Pinpoint the cell where the given text exists, returning its [x, y] midpoint coordinate. 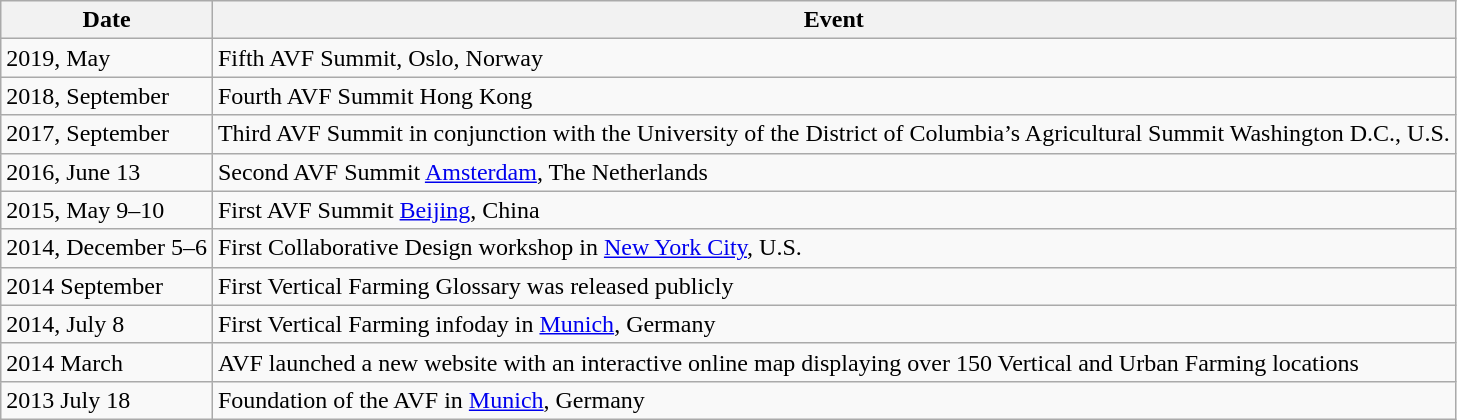
2018, September [107, 96]
Second AVF Summit Amsterdam, The Netherlands [834, 172]
2013 July 18 [107, 400]
2014 September [107, 286]
2017, September [107, 134]
AVF launched a new website with an interactive online map displaying over 150 Vertical and Urban Farming locations [834, 362]
Foundation of the AVF in Munich, Germany [834, 400]
2014 March [107, 362]
First Collaborative Design workshop in New York City, U.S. [834, 248]
Fourth AVF Summit Hong Kong [834, 96]
2014, July 8 [107, 324]
Event [834, 20]
Third AVF Summit in conjunction with the University of the District of Columbia’s Agricultural Summit Washington D.C., U.S. [834, 134]
2015, May 9–10 [107, 210]
First Vertical Farming Glossary was released publicly [834, 286]
2019, May [107, 58]
2014, December 5–6 [107, 248]
First Vertical Farming infoday in Munich, Germany [834, 324]
2016, June 13 [107, 172]
Date [107, 20]
Fifth AVF Summit, Oslo, Norway [834, 58]
First AVF Summit Beijing, China [834, 210]
